For the text-containing cell, return its midpoint in [x, y] coordinate format. 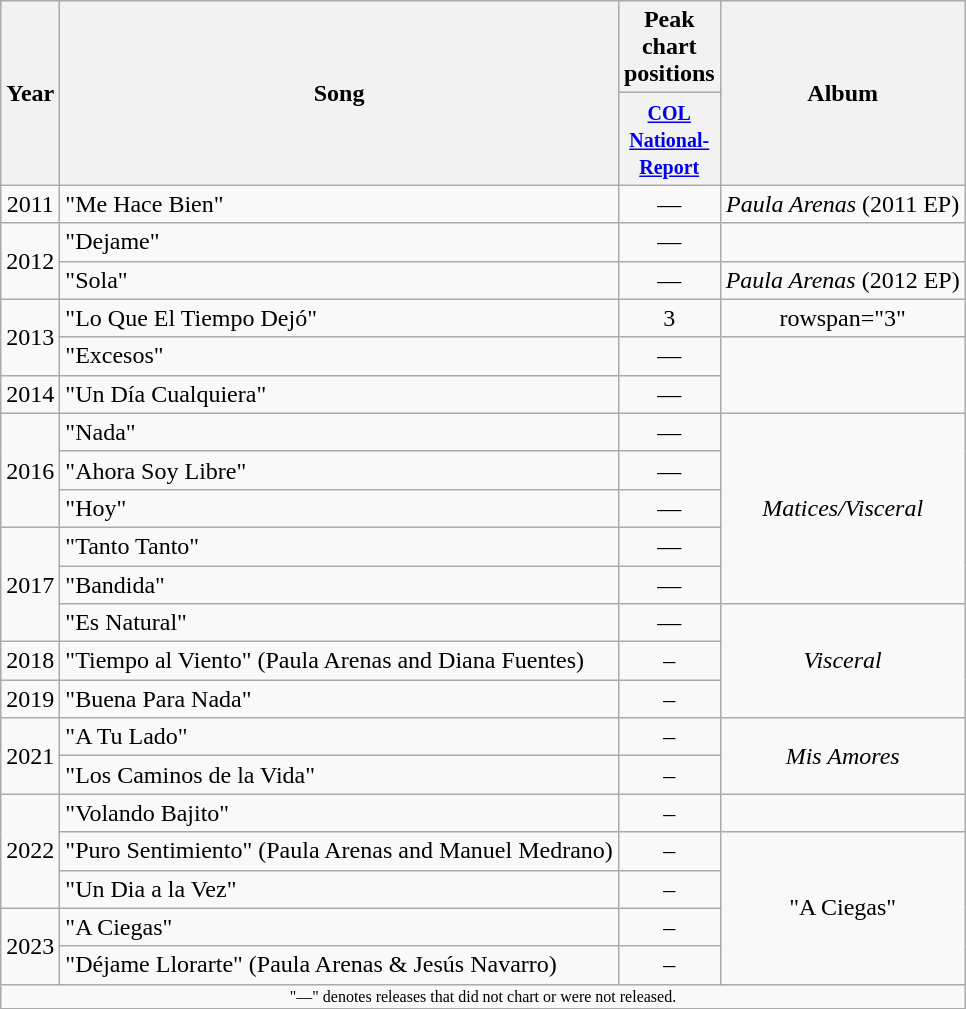
"Déjame Llorarte" (Paula Arenas & Jesús Navarro) [340, 965]
2022 [30, 851]
Year [30, 93]
2011 [30, 204]
"Volando Bajito" [340, 813]
"Excesos" [340, 356]
3 [669, 318]
2012 [30, 261]
"Sola" [340, 280]
"Dejame" [340, 242]
Matices/Visceral [842, 508]
Visceral [842, 661]
Paula Arenas (2011 EP) [842, 204]
"Puro Sentimiento" (Paula Arenas and Manuel Medrano) [340, 851]
"Tanto Tanto" [340, 546]
"Un Dia a la Vez" [340, 889]
"Hoy" [340, 508]
2019 [30, 699]
"Lo Que El Tiempo Dejó" [340, 318]
"A Tu Lado" [340, 737]
"Es Natural" [340, 623]
2017 [30, 584]
Paula Arenas (2012 EP) [842, 280]
2014 [30, 394]
Album [842, 93]
2016 [30, 470]
"Bandida" [340, 585]
2013 [30, 337]
2021 [30, 756]
rowspan="3" [842, 318]
"Tiempo al Viento" (Paula Arenas and Diana Fuentes) [340, 661]
"—" denotes releases that did not chart or were not released. [483, 996]
COLNational-Report [669, 139]
2018 [30, 661]
Song [340, 93]
"Los Caminos de la Vida" [340, 775]
"Me Hace Bien" [340, 204]
"Nada" [340, 432]
Mis Amores [842, 756]
2023 [30, 946]
Peak chart positions [669, 47]
"Un Día Cualquiera" [340, 394]
"Ahora Soy Libre" [340, 470]
"Buena Para Nada" [340, 699]
